Determine the (x, y) coordinate at the center of the cell enclosing the given text.  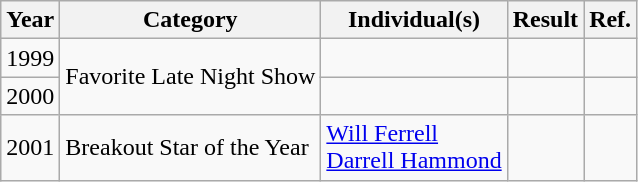
Favorite Late Night Show (190, 77)
Ref. (610, 20)
2000 (30, 96)
Will Ferrell Darrell Hammond (414, 148)
Result (545, 20)
Individual(s) (414, 20)
1999 (30, 58)
Category (190, 20)
Year (30, 20)
2001 (30, 148)
Breakout Star of the Year (190, 148)
